Extract the (x, y) coordinate from the center of the cell holding the provided text.  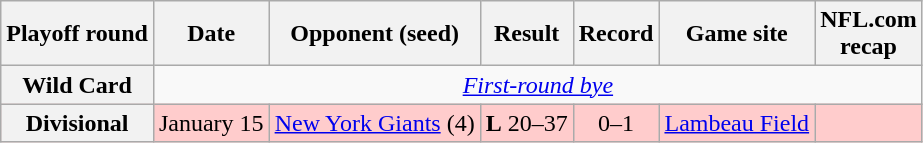
Playoff round (78, 34)
Lambeau Field (737, 123)
Divisional (78, 123)
Opponent (seed) (374, 34)
New York Giants (4) (374, 123)
0–1 (616, 123)
L 20–37 (526, 123)
January 15 (211, 123)
Date (211, 34)
Wild Card (78, 85)
First-round bye (538, 85)
Game site (737, 34)
Record (616, 34)
Result (526, 34)
NFL.comrecap (869, 34)
